Search for the cell housing the specified text and yield its (X, Y) center coordinate. 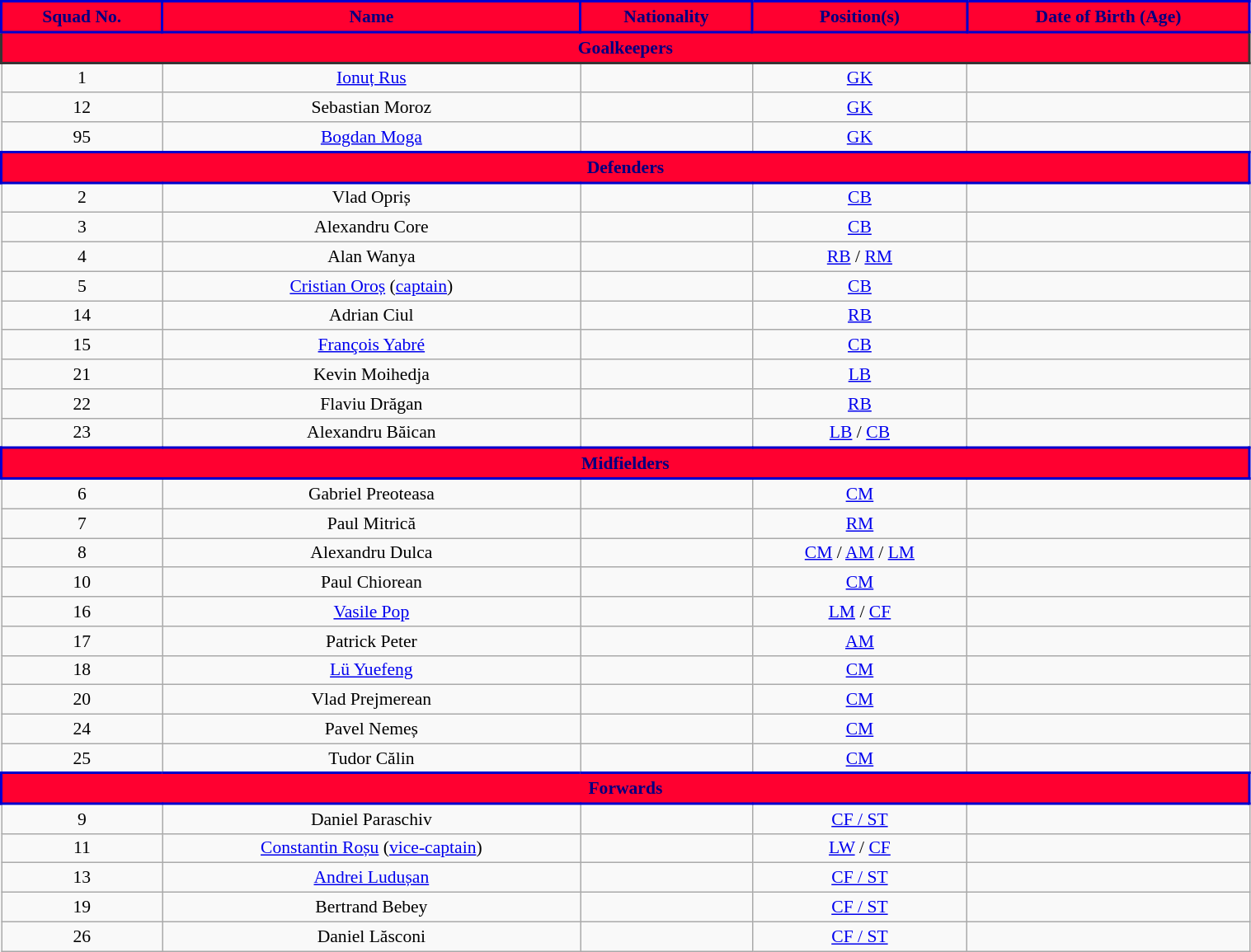
11 (82, 848)
5 (82, 286)
Constantin Roșu (vice-captain) (371, 848)
1 (82, 77)
9 (82, 818)
26 (82, 936)
7 (82, 523)
95 (82, 137)
Patrick Peter (371, 641)
Ionuț Rus (371, 77)
Daniel Lăsconi (371, 936)
Cristian Oroș (captain) (371, 286)
Paul Chiorean (371, 583)
CM / AM / LM (859, 553)
Name (371, 16)
24 (82, 729)
Paul Mitrică (371, 523)
Vasile Pop (371, 612)
17 (82, 641)
10 (82, 583)
25 (82, 758)
RM (859, 523)
23 (82, 433)
LB (859, 374)
Vlad Prejmerean (371, 700)
AM (859, 641)
Bogdan Moga (371, 137)
Lü Yuefeng (371, 670)
Squad No. (82, 16)
Vlad Opriș (371, 198)
4 (82, 257)
Kevin Moihedja (371, 374)
Alexandru Băican (371, 433)
Nationality (666, 16)
2 (82, 198)
Alan Wanya (371, 257)
RB / RM (859, 257)
16 (82, 612)
Pavel Nemeș (371, 729)
Position(s) (859, 16)
14 (82, 316)
21 (82, 374)
15 (82, 345)
Daniel Paraschiv (371, 818)
8 (82, 553)
LW / CF (859, 848)
Alexandru Dulca (371, 553)
Bertrand Bebey (371, 907)
20 (82, 700)
François Yabré (371, 345)
Sebastian Moroz (371, 108)
22 (82, 404)
12 (82, 108)
Adrian Ciul (371, 316)
Alexandru Core (371, 227)
Gabriel Preoteasa (371, 494)
Goalkeepers (626, 48)
Defenders (626, 168)
6 (82, 494)
Date of Birth (Age) (1108, 16)
19 (82, 907)
Midfielders (626, 463)
LM / CF (859, 612)
Tudor Călin (371, 758)
Flaviu Drăgan (371, 404)
LB / CB (859, 433)
Andrei Ludușan (371, 878)
Forwards (626, 788)
13 (82, 878)
3 (82, 227)
18 (82, 670)
